Provide the [x, y] coordinate of the cell's center where the given text is located.  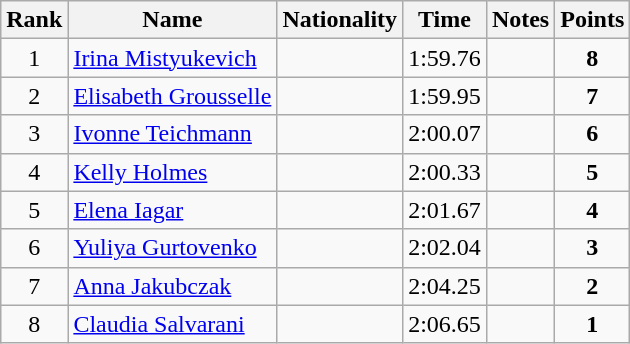
Elena Iagar [172, 210]
1:59.95 [445, 96]
2:06.65 [445, 324]
Notes [520, 20]
2:00.07 [445, 134]
2:00.33 [445, 172]
Irina Mistyukevich [172, 58]
Claudia Salvarani [172, 324]
2:02.04 [445, 248]
Anna Jakubczak [172, 286]
Name [172, 20]
Time [445, 20]
1:59.76 [445, 58]
2:04.25 [445, 286]
Kelly Holmes [172, 172]
Yuliya Gurtovenko [172, 248]
Points [592, 20]
Rank [34, 20]
2:01.67 [445, 210]
Elisabeth Grousselle [172, 96]
Ivonne Teichmann [172, 134]
Nationality [340, 20]
